Provide the [X, Y] coordinate of the cell's center where the given text is located.  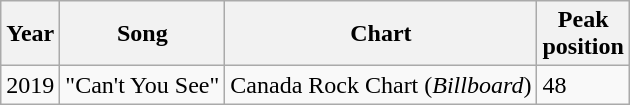
Peakposition [583, 34]
Canada Rock Chart (Billboard) [381, 85]
"Can't You See" [142, 85]
Chart [381, 34]
2019 [30, 85]
Song [142, 34]
Year [30, 34]
48 [583, 85]
